From the cell containing the given text, extract its center point as [x, y] coordinate. 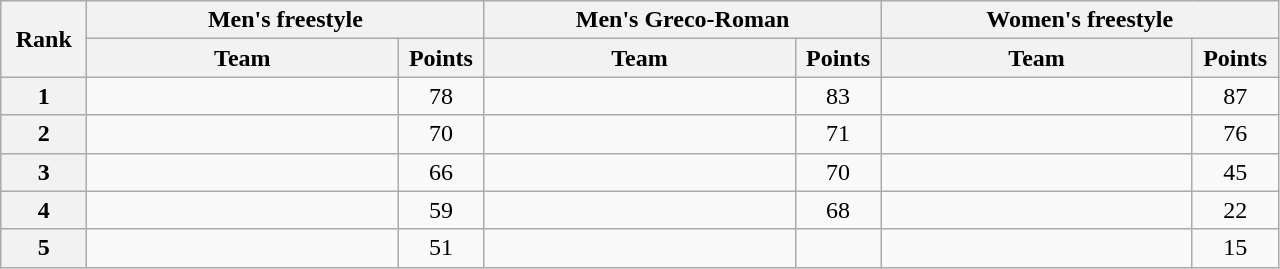
3 [44, 172]
71 [838, 134]
45 [1235, 172]
4 [44, 210]
51 [441, 248]
76 [1235, 134]
Rank [44, 39]
78 [441, 96]
22 [1235, 210]
59 [441, 210]
66 [441, 172]
68 [838, 210]
83 [838, 96]
87 [1235, 96]
5 [44, 248]
1 [44, 96]
Men's Greco-Roman [682, 20]
15 [1235, 248]
2 [44, 134]
Women's freestyle [1080, 20]
Men's freestyle [286, 20]
